From the cell containing the given text, extract its center point as (x, y) coordinate. 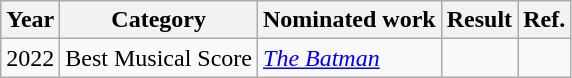
2022 (30, 58)
Nominated work (350, 20)
Category (159, 20)
The Batman (350, 58)
Best Musical Score (159, 58)
Ref. (544, 20)
Result (479, 20)
Year (30, 20)
